Determine the [x, y] coordinate at the center of the cell enclosing the given text.  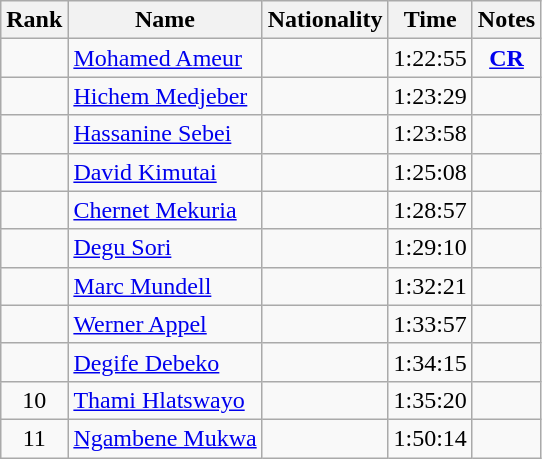
David Kimutai [165, 172]
1:32:21 [430, 286]
Mohamed Ameur [165, 58]
1:29:10 [430, 248]
1:34:15 [430, 362]
CR [506, 58]
Marc Mundell [165, 286]
Werner Appel [165, 324]
Nationality [325, 20]
1:35:20 [430, 400]
Notes [506, 20]
10 [34, 400]
Time [430, 20]
Ngambene Mukwa [165, 438]
Hassanine Sebei [165, 134]
1:22:55 [430, 58]
1:28:57 [430, 210]
1:25:08 [430, 172]
Rank [34, 20]
Degife Debeko [165, 362]
Chernet Mekuria [165, 210]
1:23:29 [430, 96]
11 [34, 438]
Hichem Medjeber [165, 96]
Thami Hlatswayo [165, 400]
1:50:14 [430, 438]
1:23:58 [430, 134]
Name [165, 20]
1:33:57 [430, 324]
Degu Sori [165, 248]
